Pinpoint the cell where the given text exists, returning its (X, Y) midpoint coordinate. 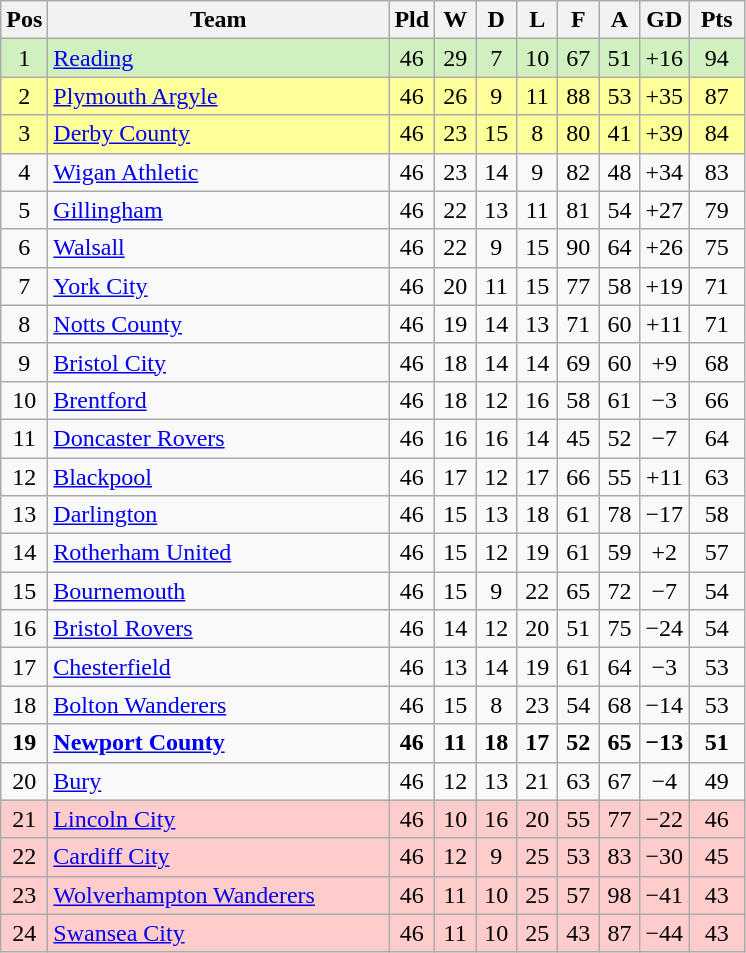
Plymouth Argyle (218, 96)
−22 (664, 819)
69 (578, 362)
90 (578, 248)
Gillingham (218, 210)
98 (620, 895)
Darlington (218, 515)
Reading (218, 58)
Bristol Rovers (218, 629)
Bristol City (218, 362)
Bournemouth (218, 591)
Brentford (218, 400)
79 (717, 210)
Cardiff City (218, 857)
Bury (218, 781)
+16 (664, 58)
+27 (664, 210)
Newport County (218, 743)
Notts County (218, 324)
Wigan Athletic (218, 172)
Chesterfield (218, 667)
4 (24, 172)
Blackpool (218, 477)
26 (456, 96)
84 (717, 134)
Pos (24, 20)
Team (218, 20)
Rotherham United (218, 553)
−44 (664, 933)
6 (24, 248)
+39 (664, 134)
Lincoln City (218, 819)
Pts (717, 20)
1 (24, 58)
−4 (664, 781)
80 (578, 134)
Pld (412, 20)
Wolverhampton Wanderers (218, 895)
+35 (664, 96)
49 (717, 781)
−13 (664, 743)
−24 (664, 629)
2 (24, 96)
59 (620, 553)
Derby County (218, 134)
Walsall (218, 248)
Swansea City (218, 933)
F (578, 20)
−17 (664, 515)
GD (664, 20)
+26 (664, 248)
+19 (664, 286)
94 (717, 58)
41 (620, 134)
3 (24, 134)
D (496, 20)
24 (24, 933)
72 (620, 591)
A (620, 20)
L (538, 20)
+34 (664, 172)
78 (620, 515)
48 (620, 172)
82 (578, 172)
88 (578, 96)
W (456, 20)
+9 (664, 362)
Doncaster Rovers (218, 438)
29 (456, 58)
York City (218, 286)
−30 (664, 857)
81 (578, 210)
+2 (664, 553)
5 (24, 210)
Bolton Wanderers (218, 705)
−14 (664, 705)
−41 (664, 895)
